Scan for the cell matching the given text and deliver its [X, Y] coordinate at center. 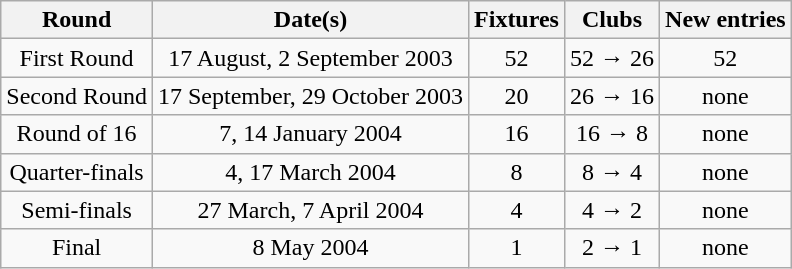
Second Round [77, 96]
Round [77, 20]
2 → 1 [612, 248]
17 August, 2 September 2003 [310, 58]
1 [517, 248]
Semi-finals [77, 210]
4 → 2 [612, 210]
Date(s) [310, 20]
26 → 16 [612, 96]
8 May 2004 [310, 248]
4, 17 March 2004 [310, 172]
17 September, 29 October 2003 [310, 96]
New entries [726, 20]
16 [517, 134]
52 → 26 [612, 58]
Fixtures [517, 20]
16 → 8 [612, 134]
8 [517, 172]
Final [77, 248]
20 [517, 96]
8 → 4 [612, 172]
4 [517, 210]
Round of 16 [77, 134]
7, 14 January 2004 [310, 134]
Clubs [612, 20]
First Round [77, 58]
Quarter-finals [77, 172]
27 March, 7 April 2004 [310, 210]
